Output the [X, Y] coordinate of the center of the cell containing the given text.  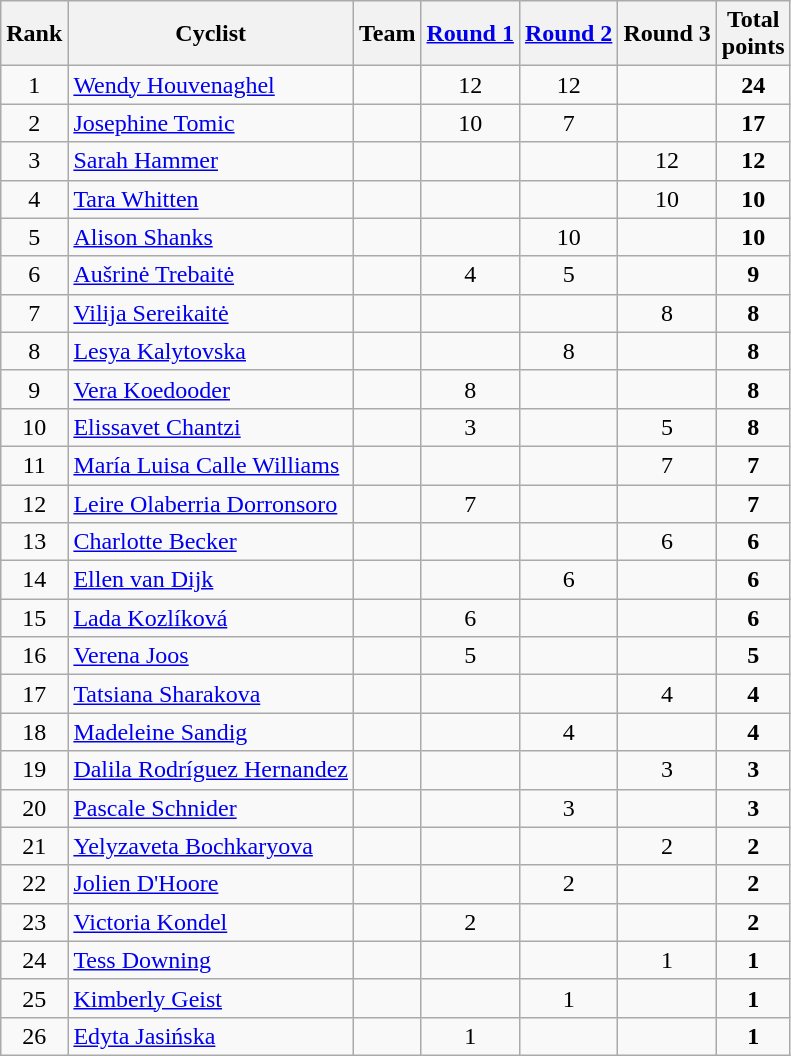
Wendy Houvenaghel [211, 85]
18 [34, 732]
Edyta Jasińska [211, 1036]
26 [34, 1036]
Pascale Schnider [211, 808]
Josephine Tomic [211, 123]
25 [34, 998]
Totalpoints [753, 34]
Tatsiana Sharakova [211, 694]
21 [34, 846]
Round 2 [568, 34]
Leire Olaberria Dorronsoro [211, 503]
23 [34, 922]
19 [34, 770]
Madeleine Sandig [211, 732]
Aušrinė Trebaitė [211, 275]
Sarah Hammer [211, 161]
Verena Joos [211, 656]
20 [34, 808]
Round 1 [470, 34]
Vilija Sereikaitė [211, 313]
Cyclist [211, 34]
Rank [34, 34]
Ellen van Dijk [211, 580]
11 [34, 465]
Kimberly Geist [211, 998]
Charlotte Becker [211, 542]
15 [34, 618]
Tess Downing [211, 960]
Elissavet Chantzi [211, 427]
Tara Whitten [211, 199]
16 [34, 656]
14 [34, 580]
13 [34, 542]
Dalila Rodríguez Hernandez [211, 770]
22 [34, 884]
Alison Shanks [211, 237]
Vera Koedooder [211, 389]
Jolien D'Hoore [211, 884]
Victoria Kondel [211, 922]
Lada Kozlíková [211, 618]
María Luisa Calle Williams [211, 465]
Team [387, 34]
Yelyzaveta Bochkaryova [211, 846]
Lesya Kalytovska [211, 351]
Round 3 [667, 34]
